Return (X, Y) of the center of cell containing provided text 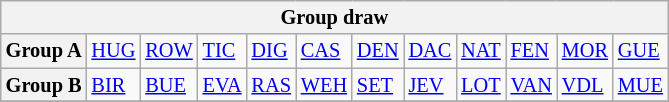
MUE (640, 85)
CAS (324, 51)
DIG (272, 51)
BIR (114, 85)
NAT (480, 51)
VAN (532, 85)
FEN (532, 51)
WEH (324, 85)
VDL (585, 85)
SET (378, 85)
LOT (480, 85)
TIC (222, 51)
MOR (585, 51)
GUE (640, 51)
EVA (222, 85)
BUE (168, 85)
RAS (272, 85)
HUG (114, 51)
DAC (430, 51)
DEN (378, 51)
Group B (44, 85)
Group A (44, 51)
Group draw (334, 17)
ROW (168, 51)
JEV (430, 85)
